Return the (X, Y) coordinate for the center point of the cell that contains the specified text.  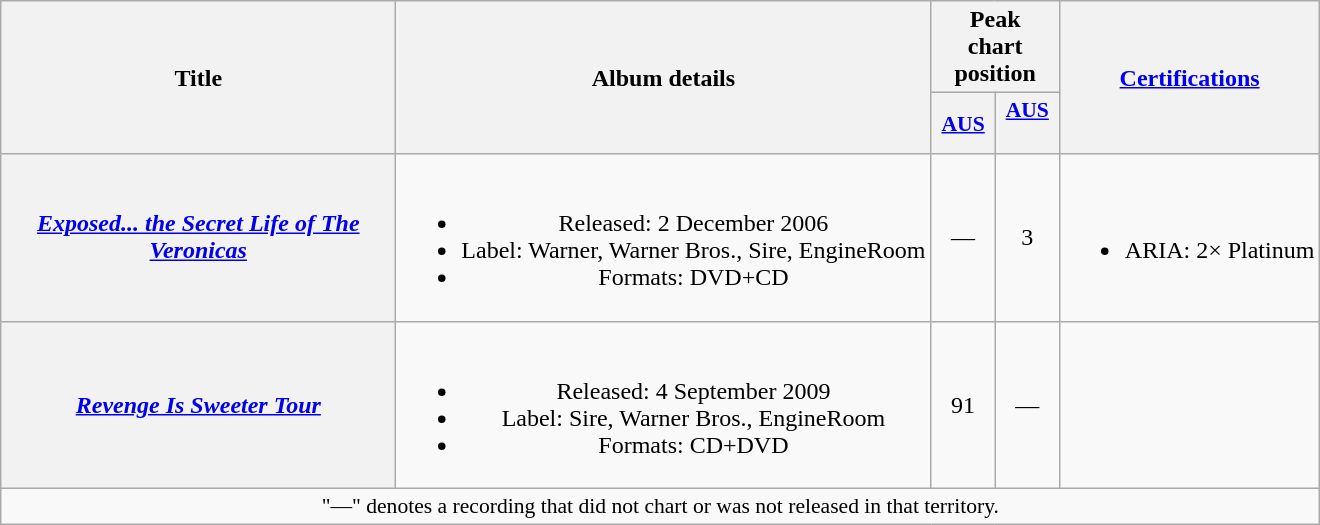
Album details (664, 78)
Released: 4 September 2009 Label: Sire, Warner Bros., EngineRoomFormats: CD+DVD (664, 404)
Released: 2 December 2006 Label: Warner, Warner Bros., Sire, EngineRoomFormats: DVD+CD (664, 238)
Revenge Is Sweeter Tour (198, 404)
Peakchartposition (995, 47)
"—" denotes a recording that did not chart or was not released in that territory. (660, 506)
Exposed... the Secret Life of The Veronicas (198, 238)
ARIA: 2× Platinum (1190, 238)
Certifications (1190, 78)
Title (198, 78)
3 (1027, 238)
91 (963, 404)
